Find where the given text appears and provide that cell's center as (x, y) coordinate. 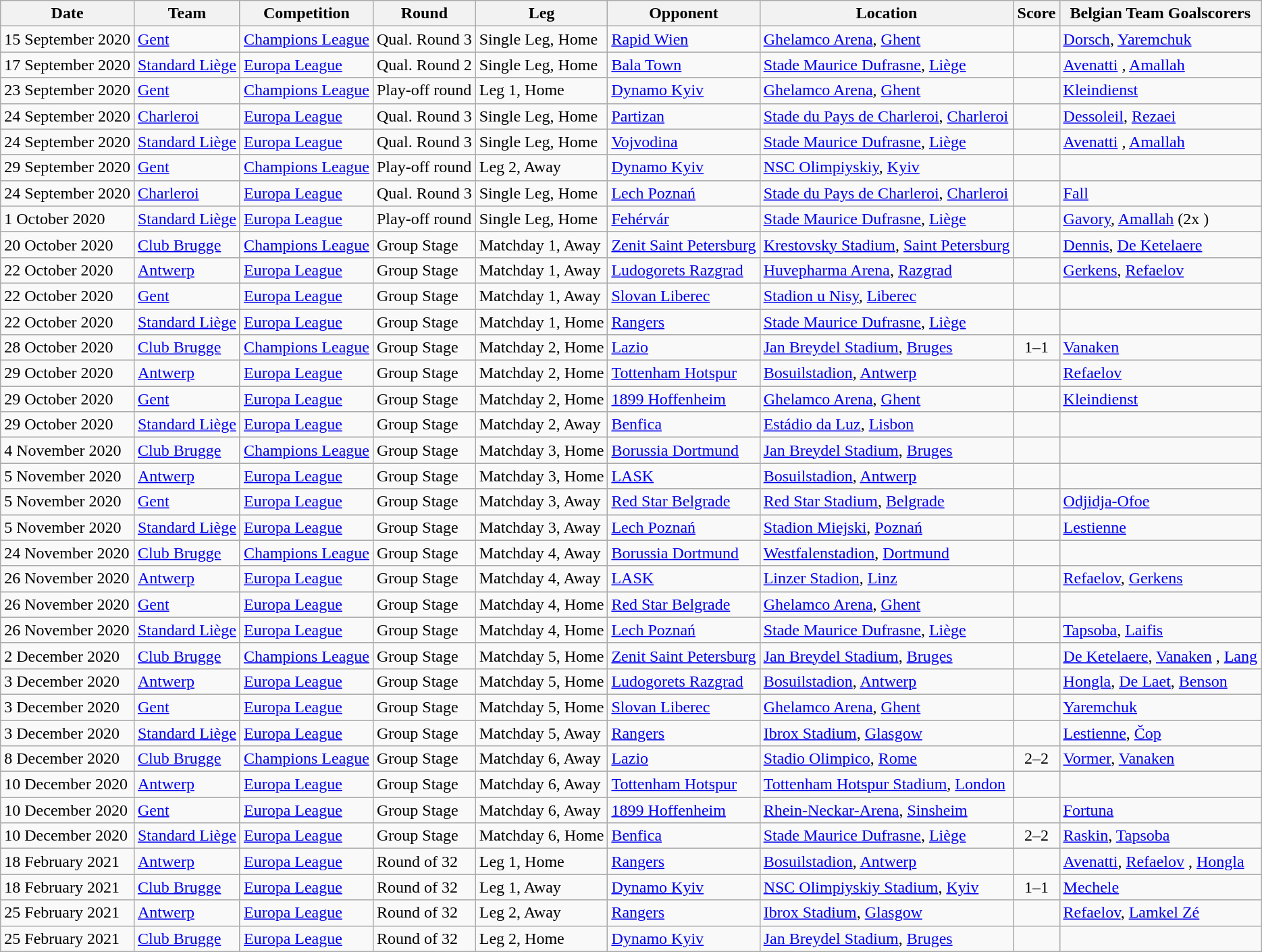
15 September 2020 (68, 39)
Leg (542, 14)
Bala Town (683, 65)
Score (1036, 14)
Dennis, De Ketelaere (1160, 244)
Fortuna (1160, 810)
Vormer, Vanaken (1160, 759)
23 September 2020 (68, 90)
Huvepharma Arena, Razgrad (887, 270)
Fall (1160, 193)
Lestienne, Čop (1160, 733)
Raskin, Tapsoba (1160, 836)
De Ketelaere, Vanaken , Lang (1160, 656)
Avenatti, Refaelov , Hongla (1160, 862)
28 October 2020 (68, 348)
Stadion u Nisy, Liberec (887, 296)
Vanaken (1160, 348)
20 October 2020 (68, 244)
Gavory, Amallah (2x ) (1160, 219)
Team (186, 14)
Mechele (1160, 887)
Vojvodina (683, 142)
Leg 2, Home (542, 938)
4 November 2020 (68, 450)
Matchday 2, Away (542, 425)
2 December 2020 (68, 656)
17 September 2020 (68, 65)
Matchday 5, Away (542, 733)
24 November 2020 (68, 553)
Gerkens, Refaelov (1160, 270)
Westfalenstadion, Dortmund (887, 553)
Refaelov, Lamkel Zé (1160, 913)
Red Star Stadium, Belgrade (887, 502)
Refaelov, Gerkens (1160, 579)
Tottenham Hotspur Stadium, London (887, 785)
Competition (307, 14)
Fehérvár (683, 219)
Lestienne (1160, 527)
1 October 2020 (68, 219)
Rhein-Neckar-Arena, Sinsheim (887, 810)
Refaelov (1160, 373)
Matchday 6, Home (542, 836)
Belgian Team Goalscorers (1160, 14)
Dessoleil, Rezaei (1160, 116)
Stadion Miejski, Poznań (887, 527)
29 September 2020 (68, 167)
NSC Olimpiyskiy, Kyiv (887, 167)
Linzer Stadion, Linz (887, 579)
Round (424, 14)
Leg 1, Away (542, 887)
Stadio Olimpico, Rome (887, 759)
Opponent (683, 14)
Dorsch, Yaremchuk (1160, 39)
Qual. Round 2 (424, 65)
Partizan (683, 116)
Matchday 1, Home (542, 322)
Odjidja-Ofoe (1160, 502)
Tapsoba, Laifis (1160, 630)
Estádio da Luz, Lisbon (887, 425)
Yaremchuk (1160, 707)
NSC Olimpiyskiy Stadium, Kyiv (887, 887)
Location (887, 14)
Rapid Wien (683, 39)
Hongla, De Laet, Benson (1160, 681)
Date (68, 14)
Krestovsky Stadium, Saint Petersburg (887, 244)
8 December 2020 (68, 759)
